Scan for the cell matching the given text and deliver its (X, Y) coordinate at center. 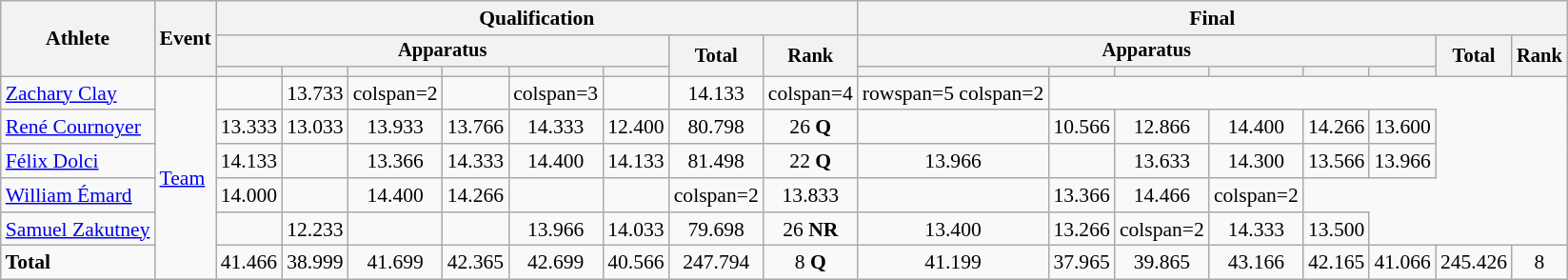
38.999 (314, 263)
43.166 (1257, 263)
13.400 (954, 230)
13.600 (1401, 128)
13.033 (314, 128)
42.365 (476, 263)
22 Q (811, 161)
13.766 (476, 128)
14.000 (249, 195)
colspan=4 (811, 93)
80.798 (716, 128)
13.633 (1161, 161)
79.698 (716, 230)
14.300 (1257, 161)
39.865 (1161, 263)
13.500 (1337, 230)
Samuel Zakutney (78, 230)
12.233 (314, 230)
81.498 (716, 161)
13.566 (1337, 161)
42.699 (556, 263)
13.833 (811, 195)
René Cournoyer (78, 128)
26 NR (811, 230)
41.066 (1401, 263)
Team (186, 178)
12.400 (636, 128)
41.699 (396, 263)
8 (1539, 263)
12.866 (1161, 128)
13.333 (249, 128)
13.933 (396, 128)
10.566 (1082, 128)
41.199 (954, 263)
41.466 (249, 263)
Event (186, 38)
245.426 (1474, 263)
26 Q (811, 128)
Final (1213, 18)
40.566 (636, 263)
Qualification (537, 18)
13.266 (1082, 230)
Athlete (78, 38)
247.794 (716, 263)
14.033 (636, 230)
37.965 (1082, 263)
William Émard (78, 195)
rowspan=5 colspan=2 (954, 93)
colspan=3 (556, 93)
Zachary Clay (78, 93)
8 Q (811, 263)
42.165 (1337, 263)
14.466 (1161, 195)
13.733 (314, 93)
Félix Dolci (78, 161)
